Extract the (x, y) coordinate from the center of the cell holding the provided text.  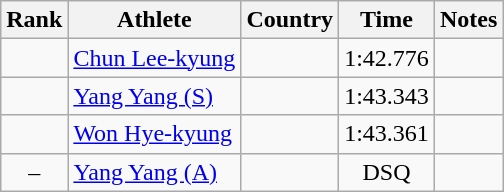
Time (387, 20)
Won Hye-kyung (154, 134)
1:43.361 (387, 134)
DSQ (387, 172)
– (34, 172)
Country (290, 20)
Athlete (154, 20)
Chun Lee-kyung (154, 58)
Rank (34, 20)
Yang Yang (A) (154, 172)
1:42.776 (387, 58)
Yang Yang (S) (154, 96)
Notes (468, 20)
1:43.343 (387, 96)
